Extract the (X, Y) coordinate from the center of the cell holding the provided text.  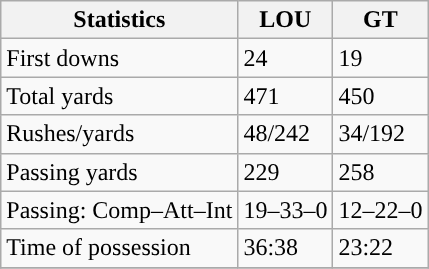
LOU (286, 20)
23:22 (380, 248)
24 (286, 58)
34/192 (380, 134)
Time of possession (120, 248)
471 (286, 96)
Rushes/yards (120, 134)
GT (380, 20)
19 (380, 58)
450 (380, 96)
48/242 (286, 134)
36:38 (286, 248)
258 (380, 172)
Total yards (120, 96)
Statistics (120, 20)
19–33–0 (286, 210)
229 (286, 172)
Passing: Comp–Att–Int (120, 210)
First downs (120, 58)
12–22–0 (380, 210)
Passing yards (120, 172)
